Identify which cell holds the provided text, then report its [x, y] central coordinate. 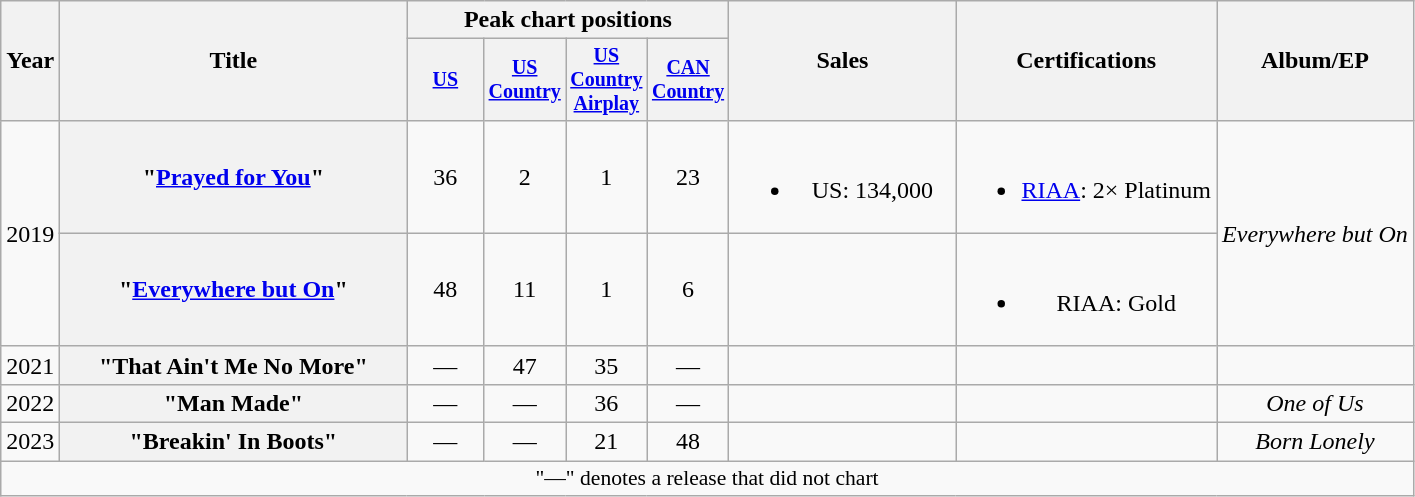
"Prayed for You" [234, 176]
US: 134,000 [842, 176]
2021 [30, 365]
Everywhere but On [1316, 233]
RIAA: 2× Platinum [1086, 176]
"Man Made" [234, 403]
23 [688, 176]
35 [607, 365]
Album/EP [1316, 61]
CAN Country [688, 80]
Peak chart positions [568, 20]
47 [525, 365]
21 [607, 442]
"Breakin' In Boots" [234, 442]
US Country [525, 80]
One of Us [1316, 403]
US Country Airplay [607, 80]
"That Ain't Me No More" [234, 365]
11 [525, 290]
RIAA: Gold [1086, 290]
2022 [30, 403]
2023 [30, 442]
Sales [842, 61]
Title [234, 61]
Year [30, 61]
"Everywhere but On" [234, 290]
Born Lonely [1316, 442]
6 [688, 290]
US [446, 80]
2019 [30, 233]
2 [525, 176]
"—" denotes a release that did not chart [708, 479]
Certifications [1086, 61]
